Search for the cell housing the specified text and yield its [X, Y] center coordinate. 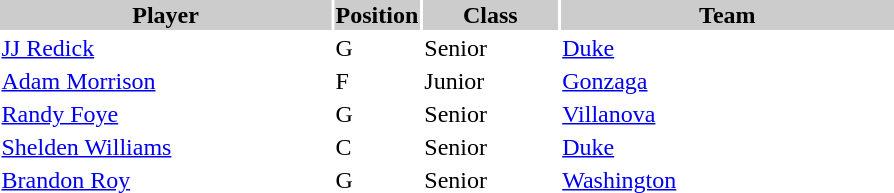
Team [728, 15]
Gonzaga [728, 81]
Position [377, 15]
F [377, 81]
Villanova [728, 114]
Class [490, 15]
JJ Redick [166, 48]
Junior [490, 81]
Shelden Williams [166, 147]
Player [166, 15]
Randy Foye [166, 114]
Adam Morrison [166, 81]
C [377, 147]
